Identify which cell holds the provided text, then report its [x, y] central coordinate. 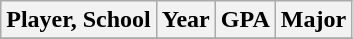
Major [313, 20]
Player, School [79, 20]
Year [186, 20]
GPA [245, 20]
